Detect which cell encompasses the target text, then output its [x, y] center coordinate. 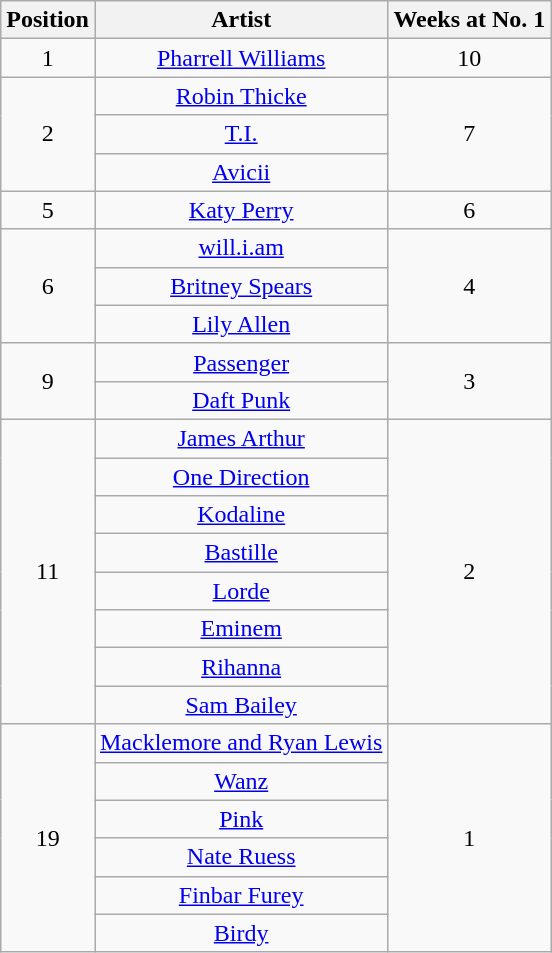
Pharrell Williams [240, 58]
will.i.am [240, 248]
T.I. [240, 134]
Nate Ruess [240, 857]
Birdy [240, 933]
Robin Thicke [240, 96]
4 [470, 286]
Macklemore and Ryan Lewis [240, 743]
10 [470, 58]
19 [48, 838]
Weeks at No. 1 [470, 20]
Sam Bailey [240, 705]
Lorde [240, 591]
Daft Punk [240, 400]
Wanz [240, 781]
Passenger [240, 362]
James Arthur [240, 438]
Bastille [240, 553]
Position [48, 20]
Rihanna [240, 667]
Finbar Furey [240, 895]
Katy Perry [240, 210]
Kodaline [240, 515]
7 [470, 134]
Artist [240, 20]
9 [48, 381]
5 [48, 210]
11 [48, 571]
3 [470, 381]
Pink [240, 819]
Avicii [240, 172]
One Direction [240, 477]
Eminem [240, 629]
Britney Spears [240, 286]
Lily Allen [240, 324]
